Provide the (x, y) coordinate of the cell's center where the given text is located.  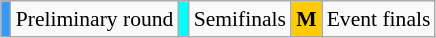
Preliminary round (95, 19)
M (306, 19)
Semifinals (240, 19)
Event finals (379, 19)
